Pinpoint the cell where the given text exists, returning its [x, y] midpoint coordinate. 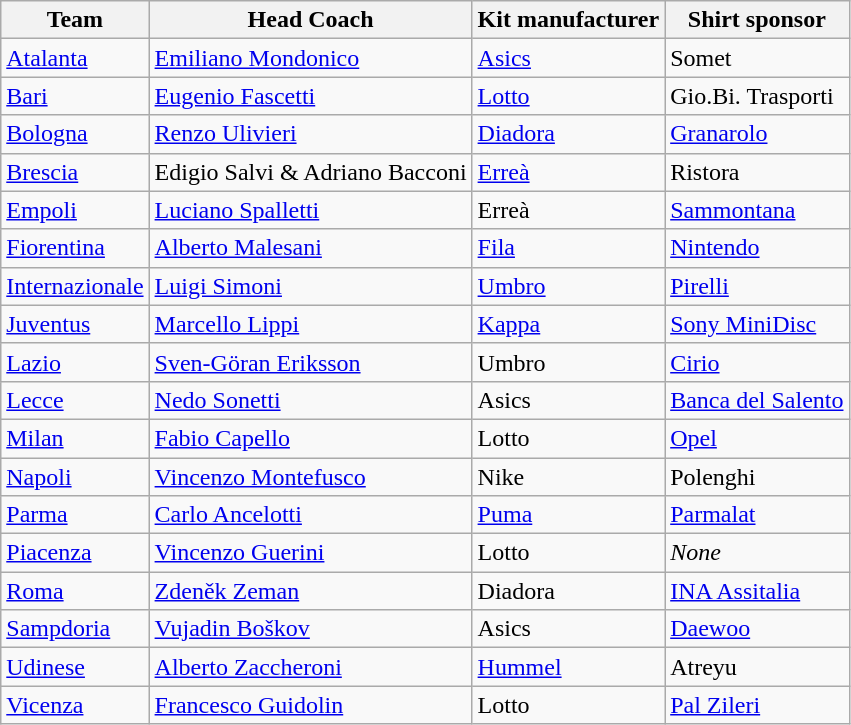
Udinese [75, 667]
Vicenza [75, 705]
Lazio [75, 362]
Fabio Capello [310, 438]
Kit manufacturer [568, 20]
Roma [75, 591]
Kappa [568, 324]
Luigi Simoni [310, 286]
Sven-Göran Eriksson [310, 362]
Granarolo [757, 134]
Luciano Spalletti [310, 210]
Napoli [75, 477]
Nike [568, 477]
Renzo Ulivieri [310, 134]
Ristora [757, 172]
Vincenzo Montefusco [310, 477]
Bologna [75, 134]
Milan [75, 438]
Team [75, 20]
Francesco Guidolin [310, 705]
Alberto Malesani [310, 248]
Sampdoria [75, 629]
Juventus [75, 324]
Fiorentina [75, 248]
Nintendo [757, 248]
Daewoo [757, 629]
None [757, 553]
Internazionale [75, 286]
Lecce [75, 400]
Pal Zileri [757, 705]
Vincenzo Guerini [310, 553]
Opel [757, 438]
Parmalat [757, 515]
Bari [75, 96]
Vujadin Boškov [310, 629]
Parma [75, 515]
Alberto Zaccheroni [310, 667]
Zdeněk Zeman [310, 591]
Fila [568, 248]
INA Assitalia [757, 591]
Sony MiniDisc [757, 324]
Banca del Salento [757, 400]
Carlo Ancelotti [310, 515]
Cirio [757, 362]
Edigio Salvi & Adriano Bacconi [310, 172]
Head Coach [310, 20]
Polenghi [757, 477]
Puma [568, 515]
Brescia [75, 172]
Nedo Sonetti [310, 400]
Gio.Bi. Trasporti [757, 96]
Sammontana [757, 210]
Atalanta [75, 58]
Empoli [75, 210]
Emiliano Mondonico [310, 58]
Atreyu [757, 667]
Eugenio Fascetti [310, 96]
Hummel [568, 667]
Shirt sponsor [757, 20]
Pirelli [757, 286]
Somet [757, 58]
Marcello Lippi [310, 324]
Piacenza [75, 553]
